Return (x, y) of the center of cell containing provided text 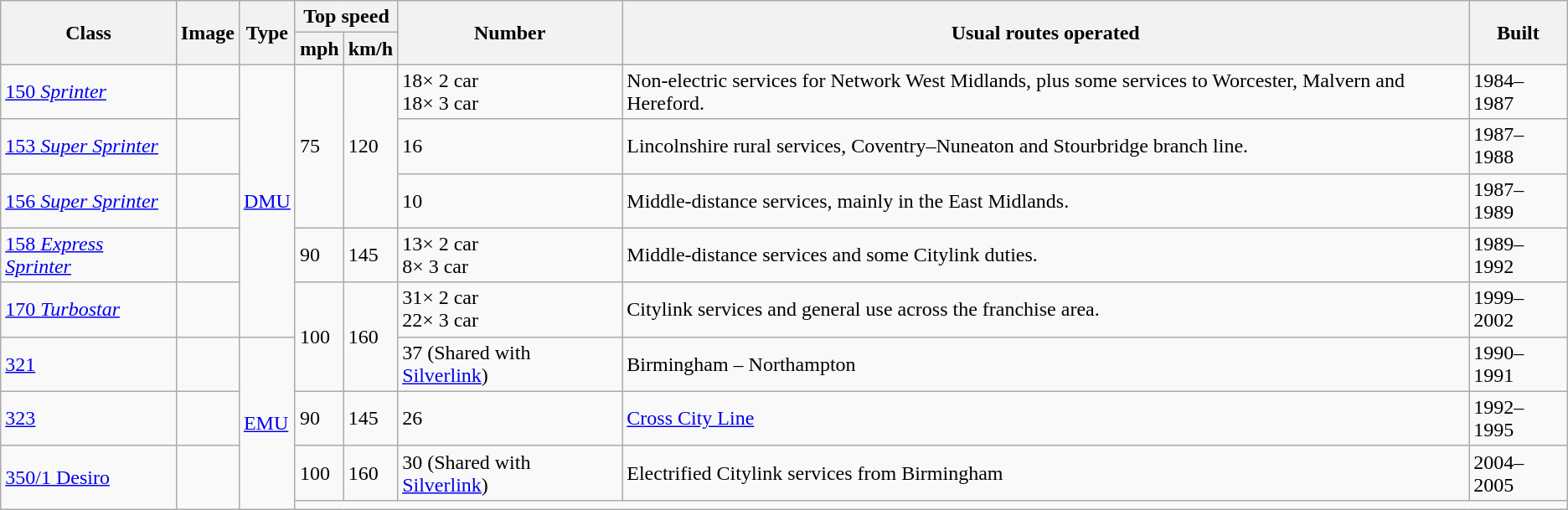
150 Sprinter (89, 92)
1989–1992 (1519, 255)
Top speed (346, 17)
75 (319, 146)
323 (89, 419)
170 Turbostar (89, 310)
350/1 Desiro (89, 477)
Number (510, 33)
13× 2 car8× 3 car (510, 255)
Cross City Line (1045, 419)
158 Express Sprinter (89, 255)
1999–2002 (1519, 310)
DMU (266, 201)
1992–1995 (1519, 419)
Usual routes operated (1045, 33)
16 (510, 146)
321 (89, 363)
30 (Shared with Silverlink) (510, 472)
Built (1519, 33)
2004–2005 (1519, 472)
1987–1988 (1519, 146)
Type (266, 33)
Non-electric services for Network West Midlands, plus some services to Worcester, Malvern and Hereford. (1045, 92)
18× 2 car18× 3 car (510, 92)
Class (89, 33)
37 (Shared with Silverlink) (510, 363)
1987–1989 (1519, 201)
Middle-distance services and some Citylink duties. (1045, 255)
Middle-distance services, mainly in the East Midlands. (1045, 201)
1990–1991 (1519, 363)
EMU (266, 423)
1984–1987 (1519, 92)
26 (510, 419)
31× 2 car22× 3 car (510, 310)
Electrified Citylink services from Birmingham (1045, 472)
153 Super Sprinter (89, 146)
Citylink services and general use across the franchise area. (1045, 310)
mph (319, 49)
156 Super Sprinter (89, 201)
10 (510, 201)
km/h (370, 49)
Lincolnshire rural services, Coventry–Nuneaton and Stourbridge branch line. (1045, 146)
120 (370, 146)
Birmingham – Northampton (1045, 363)
Image (208, 33)
